Pinpoint the cell where the given text exists, returning its [x, y] midpoint coordinate. 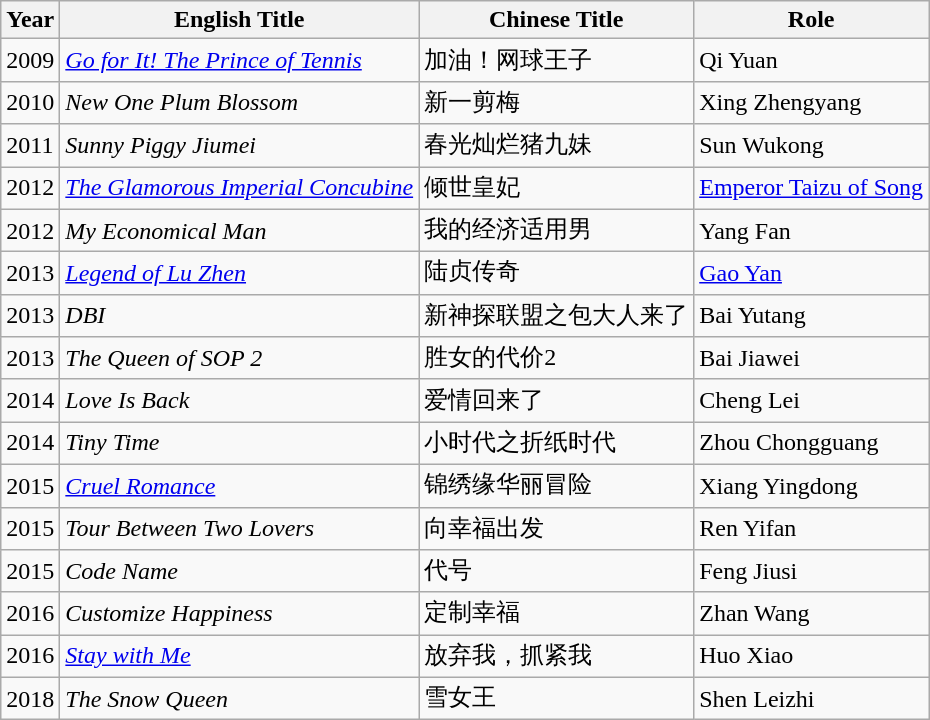
雪女王 [556, 698]
放弃我，抓紧我 [556, 656]
Year [30, 20]
Role [812, 20]
Ren Yifan [812, 528]
New One Plum Blossom [240, 102]
新神探联盟之包大人来了 [556, 316]
爱情回来了 [556, 400]
代号 [556, 572]
The Snow Queen [240, 698]
Stay with Me [240, 656]
Sunny Piggy Jiumei [240, 146]
Qi Yuan [812, 60]
Gao Yan [812, 274]
Xiang Yingdong [812, 486]
Zhan Wang [812, 614]
Customize Happiness [240, 614]
Code Name [240, 572]
Legend of Lu Zhen [240, 274]
Cheng Lei [812, 400]
胜女的代价2 [556, 358]
Love Is Back [240, 400]
锦绣缘华丽冒险 [556, 486]
English Title [240, 20]
Xing Zhengyang [812, 102]
Go for It! The Prince of Tennis [240, 60]
Zhou Chongguang [812, 444]
Sun Wukong [812, 146]
Chinese Title [556, 20]
Emperor Taizu of Song [812, 188]
定制幸福 [556, 614]
小时代之折纸时代 [556, 444]
My Economical Man [240, 230]
2009 [30, 60]
倾世皇妃 [556, 188]
春光灿烂猪九妹 [556, 146]
2011 [30, 146]
Yang Fan [812, 230]
Huo Xiao [812, 656]
Cruel Romance [240, 486]
2018 [30, 698]
Bai Yutang [812, 316]
Feng Jiusi [812, 572]
陆贞传奇 [556, 274]
Tiny Time [240, 444]
加油！网球王子 [556, 60]
Shen Leizhi [812, 698]
我的经济适用男 [556, 230]
DBI [240, 316]
向幸福出发 [556, 528]
The Glamorous Imperial Concubine [240, 188]
Tour Between Two Lovers [240, 528]
新一剪梅 [556, 102]
The Queen of SOP 2 [240, 358]
Bai Jiawei [812, 358]
2010 [30, 102]
